From the cell containing the given text, extract its center point as (x, y) coordinate. 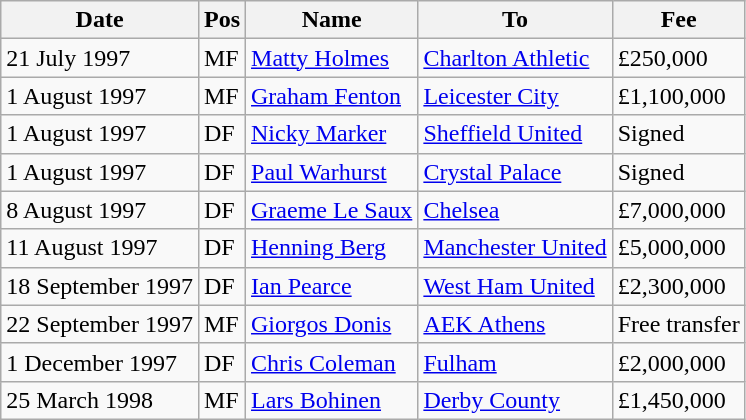
Chris Coleman (332, 362)
Pos (222, 20)
£1,450,000 (678, 400)
£2,000,000 (678, 362)
£1,100,000 (678, 96)
Fulham (515, 362)
8 August 1997 (100, 210)
21 July 1997 (100, 58)
Date (100, 20)
Nicky Marker (332, 134)
AEK Athens (515, 324)
Leicester City (515, 96)
Charlton Athletic (515, 58)
Giorgos Donis (332, 324)
To (515, 20)
Derby County (515, 400)
Graham Fenton (332, 96)
Manchester United (515, 248)
11 August 1997 (100, 248)
Henning Berg (332, 248)
Lars Bohinen (332, 400)
Crystal Palace (515, 172)
Paul Warhurst (332, 172)
Graeme Le Saux (332, 210)
1 December 1997 (100, 362)
£7,000,000 (678, 210)
£2,300,000 (678, 286)
Fee (678, 20)
Ian Pearce (332, 286)
Free transfer (678, 324)
£5,000,000 (678, 248)
Matty Holmes (332, 58)
22 September 1997 (100, 324)
Chelsea (515, 210)
18 September 1997 (100, 286)
25 March 1998 (100, 400)
Sheffield United (515, 134)
£250,000 (678, 58)
Name (332, 20)
West Ham United (515, 286)
